For the text-containing cell, return its midpoint in (x, y) coordinate format. 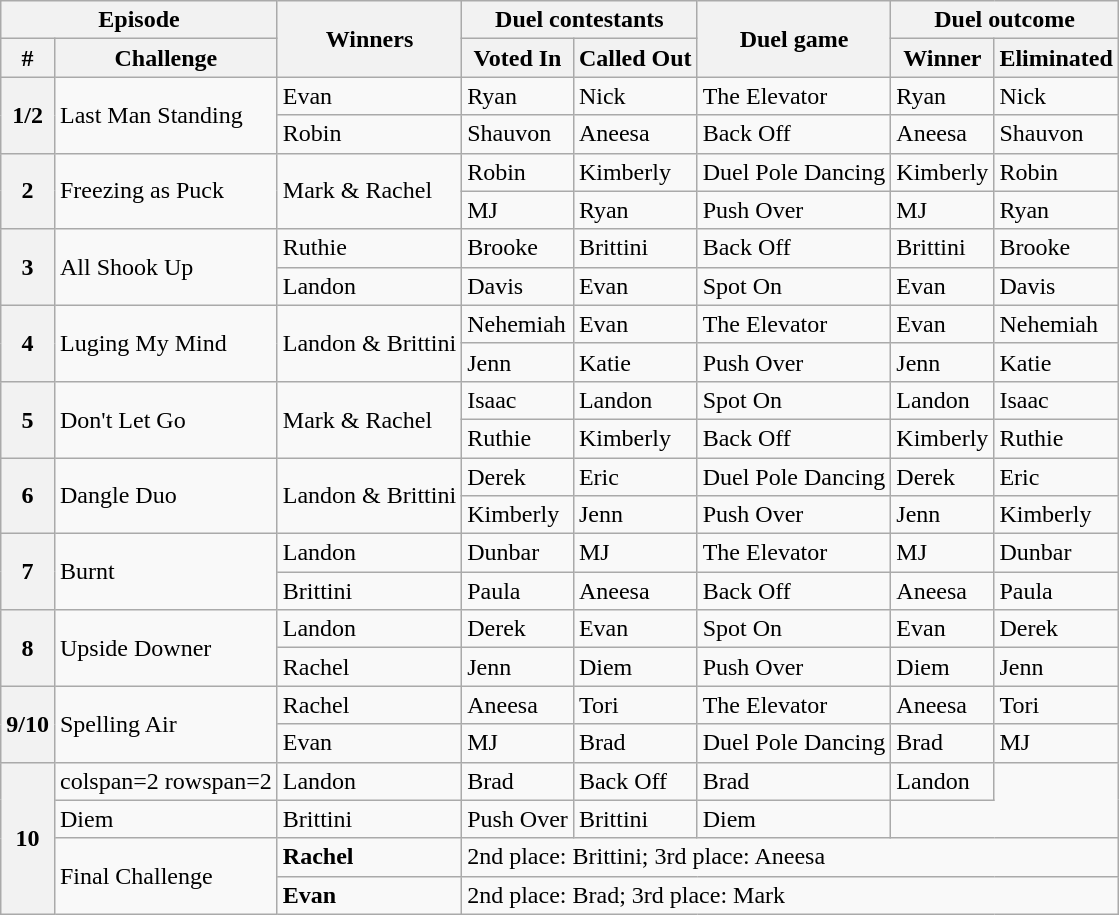
Freezing as Puck (166, 191)
1/2 (28, 115)
Burnt (166, 572)
Voted In (518, 58)
Eliminated (1056, 58)
Spelling Air (166, 724)
Last Man Standing (166, 115)
# (28, 58)
8 (28, 648)
Luging My Mind (166, 343)
6 (28, 496)
Final Challenge (166, 876)
Called Out (635, 58)
3 (28, 267)
9/10 (28, 724)
5 (28, 419)
4 (28, 343)
Dangle Duo (166, 496)
2nd place: Brittini; 3rd place: Aneesa (790, 857)
Duel outcome (1004, 20)
Duel game (794, 39)
2 (28, 191)
Duel contestants (580, 20)
Winner (942, 58)
colspan=2 rowspan=2 (166, 781)
Upside Downer (166, 648)
10 (28, 838)
Challenge (166, 58)
Episode (140, 20)
Don't Let Go (166, 419)
All Shook Up (166, 267)
7 (28, 572)
Winners (369, 39)
2nd place: Brad; 3rd place: Mark (790, 895)
